Scan for the cell matching the given text and deliver its (X, Y) coordinate at center. 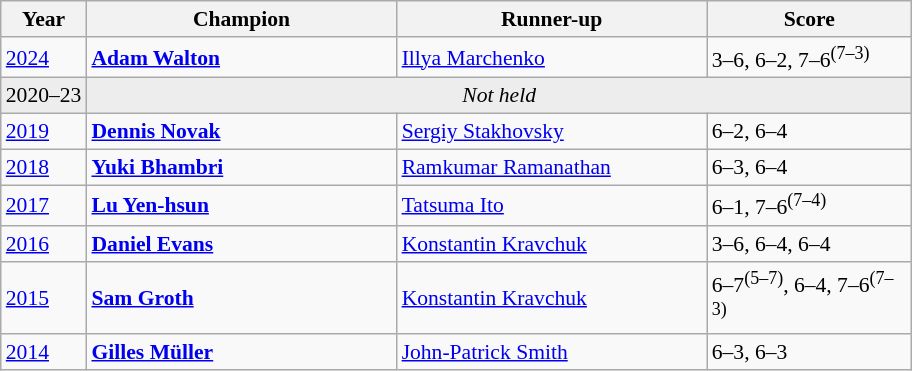
Gilles Müller (241, 352)
Year (44, 19)
Dennis Novak (241, 132)
2014 (44, 352)
2024 (44, 58)
Ramkumar Ramanathan (552, 167)
6–7(5–7), 6–4, 7–6(7–3) (810, 298)
Champion (241, 19)
6–3, 6–3 (810, 352)
John-Patrick Smith (552, 352)
3–6, 6–2, 7–6(7–3) (810, 58)
Adam Walton (241, 58)
6–3, 6–4 (810, 167)
2015 (44, 298)
Score (810, 19)
Tatsuma Ito (552, 206)
Not held (498, 96)
6–2, 6–4 (810, 132)
6–1, 7–6(7–4) (810, 206)
Daniel Evans (241, 244)
Runner-up (552, 19)
3–6, 6–4, 6–4 (810, 244)
2016 (44, 244)
Sergiy Stakhovsky (552, 132)
2017 (44, 206)
2018 (44, 167)
Sam Groth (241, 298)
Illya Marchenko (552, 58)
2019 (44, 132)
Yuki Bhambri (241, 167)
Lu Yen-hsun (241, 206)
2020–23 (44, 96)
